Output the (x, y) coordinate of the center of the cell containing the given text.  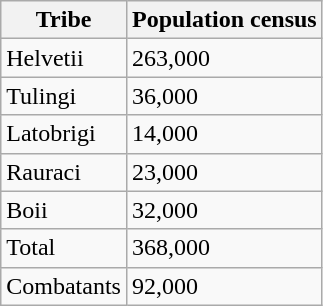
Tribe (64, 20)
Helvetii (64, 58)
Latobrigi (64, 134)
263,000 (224, 58)
14,000 (224, 134)
36,000 (224, 96)
23,000 (224, 172)
Tulingi (64, 96)
Boii (64, 210)
92,000 (224, 286)
32,000 (224, 210)
Total (64, 248)
Population census (224, 20)
368,000 (224, 248)
Combatants (64, 286)
Rauraci (64, 172)
